From the cell containing the given text, extract its center point as [X, Y] coordinate. 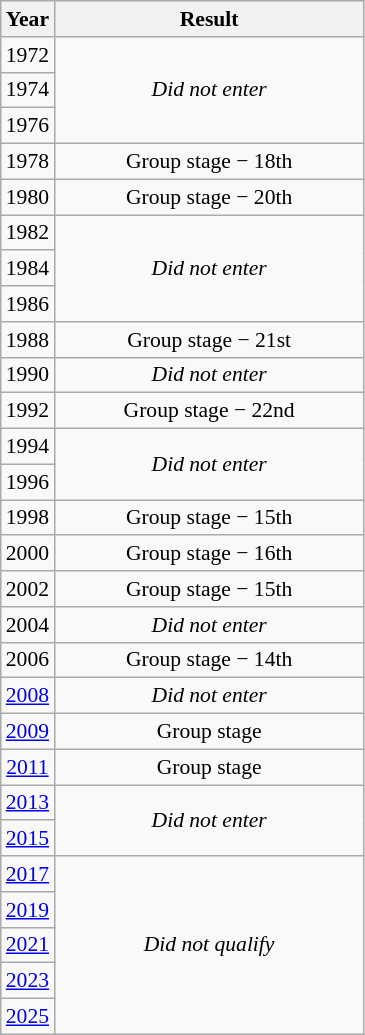
Group stage − 22nd [209, 411]
Group stage − 14th [209, 660]
Group stage − 16th [209, 554]
1988 [28, 340]
2009 [28, 732]
2006 [28, 660]
1978 [28, 162]
2017 [28, 874]
2019 [28, 910]
Result [209, 19]
1980 [28, 197]
1996 [28, 482]
1990 [28, 375]
1976 [28, 126]
1982 [28, 233]
Did not qualify [209, 945]
Year [28, 19]
2025 [28, 1017]
2002 [28, 589]
1994 [28, 447]
2023 [28, 981]
2011 [28, 767]
Group stage − 18th [209, 162]
2015 [28, 839]
1998 [28, 518]
2004 [28, 625]
2021 [28, 945]
1974 [28, 90]
2008 [28, 696]
2000 [28, 554]
2013 [28, 803]
1986 [28, 304]
1992 [28, 411]
1972 [28, 55]
1984 [28, 269]
Group stage − 21st [209, 340]
Group stage − 20th [209, 197]
